Pinpoint the cell where the given text exists, returning its (x, y) midpoint coordinate. 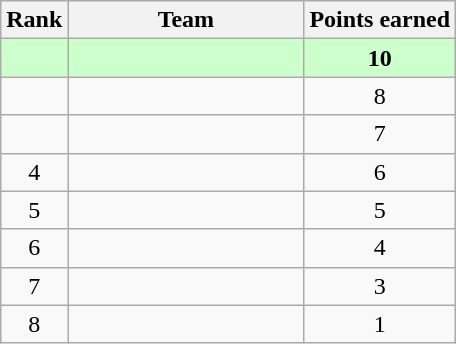
3 (380, 286)
1 (380, 324)
10 (380, 58)
Points earned (380, 20)
Rank (34, 20)
Team (186, 20)
